Output the [X, Y] coordinate of the center of the cell containing the given text.  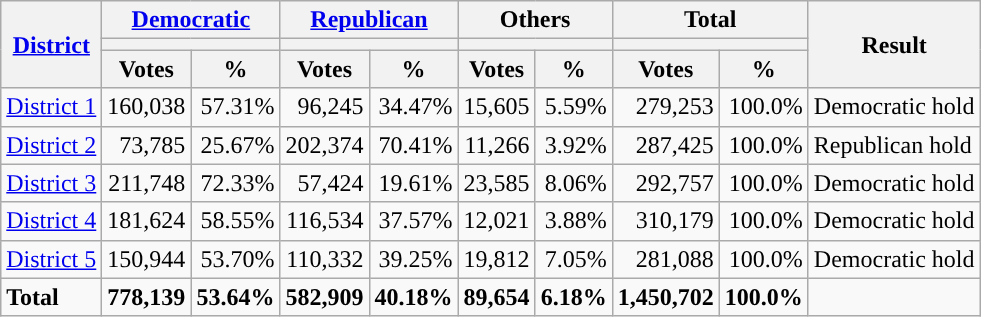
District 4 [52, 221]
Others [535, 20]
96,245 [324, 107]
7.05% [574, 259]
8.06% [574, 183]
202,374 [324, 145]
292,757 [666, 183]
12,021 [496, 221]
150,944 [146, 259]
53.70% [236, 259]
1,450,702 [666, 297]
57,424 [324, 183]
Republican hold [894, 145]
89,654 [496, 297]
73,785 [146, 145]
15,605 [496, 107]
District 1 [52, 107]
72.33% [236, 183]
181,624 [146, 221]
778,139 [146, 297]
District 3 [52, 183]
District 5 [52, 259]
3.92% [574, 145]
40.18% [414, 297]
19,812 [496, 259]
53.64% [236, 297]
70.41% [414, 145]
3.88% [574, 221]
25.67% [236, 145]
279,253 [666, 107]
287,425 [666, 145]
37.57% [414, 221]
23,585 [496, 183]
116,534 [324, 221]
160,038 [146, 107]
57.31% [236, 107]
District [52, 44]
Republican [369, 20]
310,179 [666, 221]
Democratic [191, 20]
211,748 [146, 183]
58.55% [236, 221]
Result [894, 44]
6.18% [574, 297]
582,909 [324, 297]
District 2 [52, 145]
11,266 [496, 145]
39.25% [414, 259]
281,088 [666, 259]
34.47% [414, 107]
19.61% [414, 183]
110,332 [324, 259]
5.59% [574, 107]
